Provide the [x, y] coordinate of the cell's center where the given text is located.  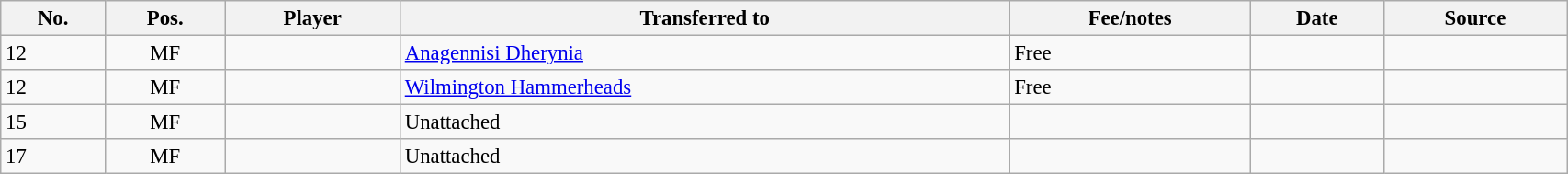
No. [53, 18]
Pos. [165, 18]
Anagennisi Dherynia [704, 53]
Source [1475, 18]
Date [1317, 18]
Transferred to [704, 18]
Fee/notes [1130, 18]
Player [312, 18]
15 [53, 122]
Wilmington Hammerheads [704, 87]
17 [53, 157]
